Find where the given text appears and provide that cell's center as [X, Y] coordinate. 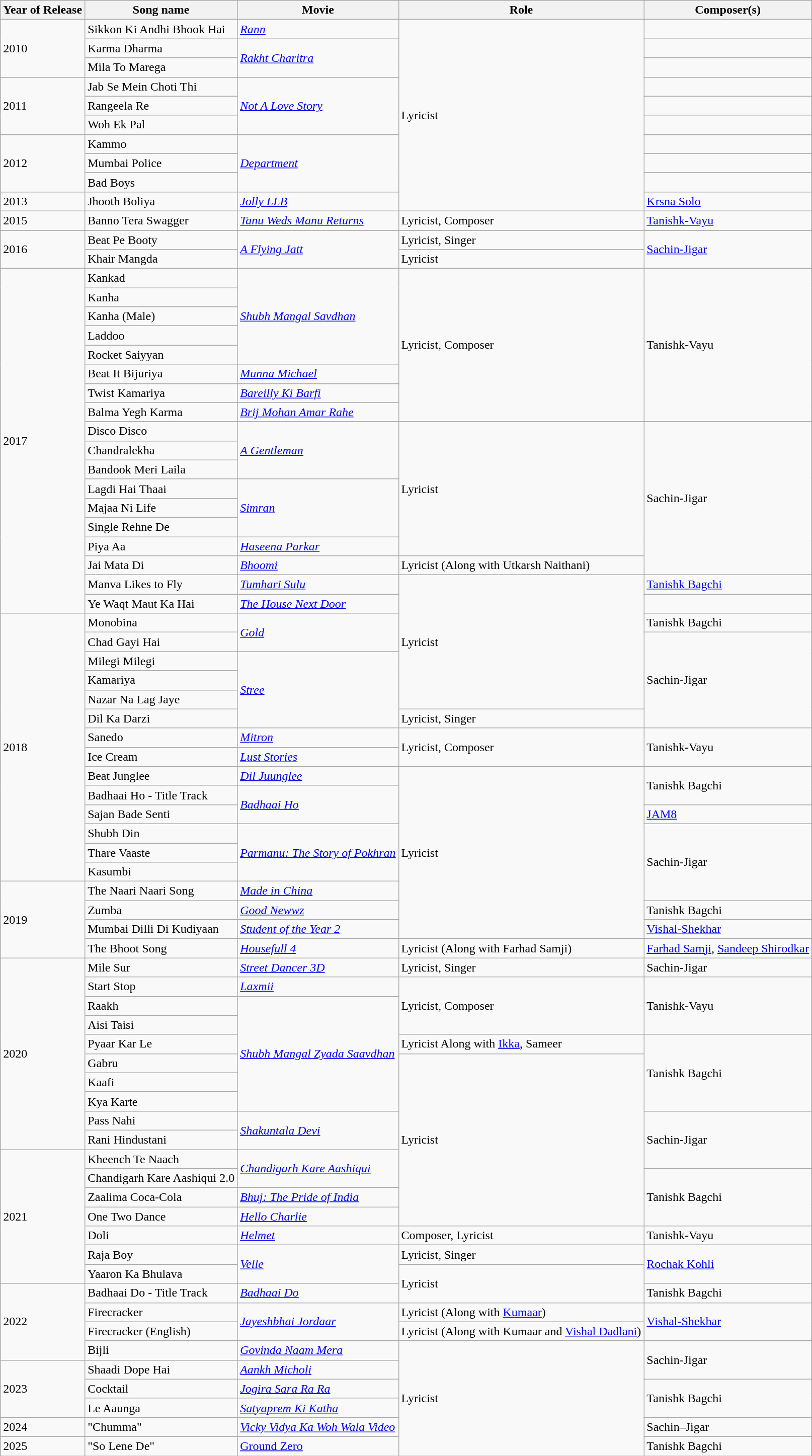
Rann [318, 29]
Pass Nahi [161, 1120]
Shaadi Dope Hai [161, 1369]
Milegi Milegi [161, 661]
Song name [161, 10]
2016 [43, 250]
Kheench Te Naach [161, 1159]
Lyricist Along with Ikka, Sameer [521, 1044]
Kasumbi [161, 872]
Beat Pe Booty [161, 240]
Laxmii [318, 987]
Raja Boy [161, 1255]
Parmanu: The Story of Pokhran [318, 852]
Composer, Lyricist [521, 1236]
Farhad Samji, Sandeep Shirodkar [728, 948]
The Bhoot Song [161, 948]
Movie [318, 10]
Sajan Bade Senti [161, 814]
Brij Mohan Amar Rahe [318, 412]
Start Stop [161, 987]
Kaafi [161, 1082]
Karma Dharma [161, 48]
Jolly LLB [318, 201]
Krsna Solo [728, 201]
Kanha (Male) [161, 316]
Badhaai Do [318, 1293]
Mitron [318, 738]
Manva Likes to Fly [161, 585]
Tumhari Sulu [318, 585]
Balma Yegh Karma [161, 412]
Mumbai Police [161, 163]
A Gentleman [318, 450]
Beat Junglee [161, 776]
Shakuntala Devi [318, 1130]
Made in China [318, 891]
Simran [318, 508]
The House Next Door [318, 604]
Rani Hindustani [161, 1140]
Ground Zero [318, 1446]
2025 [43, 1446]
Govinda Naam Mera [318, 1350]
Velle [318, 1264]
Mile Sur [161, 967]
2015 [43, 220]
Chandigarh Kare Aashiqui 2.0 [161, 1178]
Badhaai Do - Title Track [161, 1293]
Le Aaunga [161, 1408]
Doli [161, 1236]
Sachin–Jigar [728, 1427]
Banno Tera Swagger [161, 220]
Piya Aa [161, 546]
Dil Juunglee [318, 776]
2023 [43, 1389]
Disco Disco [161, 431]
Lyricist (Along with Kumaar) [521, 1312]
Jai Mata Di [161, 565]
Sanedo [161, 738]
Mumbai Dilli Di Kudiyaan [161, 929]
Badhaai Ho [318, 804]
Aankh Micholi [318, 1369]
Cocktail [161, 1389]
2022 [43, 1322]
Helmet [318, 1236]
Khair Mangda [161, 259]
Bareilly Ki Barfi [318, 393]
Twist Kamariya [161, 393]
Kya Karte [161, 1101]
Zaalima Coca-Cola [161, 1197]
Kammo [161, 144]
Monobina [161, 623]
Kankad [161, 278]
Dil Ka Darzi [161, 718]
Shubh Mangal Savdhan [318, 316]
Majaa Ni Life [161, 508]
"So Lene De" [161, 1446]
Thare Vaaste [161, 853]
Firecracker [161, 1312]
Gabru [161, 1063]
Stree [318, 690]
Jogira Sara Ra Ra [318, 1389]
Good Newwz [318, 910]
Shubh Mangal Zyada Saavdhan [318, 1054]
Bijli [161, 1350]
Lyricist (Along with Kumaar and Vishal Dadlani) [521, 1331]
Nazar Na Lag Jaye [161, 699]
Chandigarh Kare Aashiqui [318, 1168]
Sikkon Ki Andhi Bhook Hai [161, 29]
The Naari Naari Song [161, 891]
2019 [43, 920]
Chandralekha [161, 450]
Haseena Parkar [318, 546]
Rochak Kohli [728, 1264]
One Two Dance [161, 1217]
2021 [43, 1216]
Chad Gayi Hai [161, 642]
Lyricist (Along with Utkarsh Naithani) [521, 565]
Lyricist (Along with Farhad Samji) [521, 948]
Munna Michael [318, 374]
Tanu Weds Manu Returns [318, 220]
A Flying Jatt [318, 250]
Beat It Bijuriya [161, 374]
Bandook Meri Laila [161, 469]
Not A Love Story [318, 106]
2013 [43, 201]
2010 [43, 48]
Satyaprem Ki Katha [318, 1408]
2018 [43, 748]
Laddoo [161, 336]
Department [318, 163]
2012 [43, 163]
Rocket Saiyyan [161, 355]
2017 [43, 441]
Ye Waqt Maut Ka Hai [161, 604]
Street Dancer 3D [318, 967]
Aisi Taisi [161, 1025]
Jhooth Boliya [161, 201]
Jab Se Mein Choti Thi [161, 87]
Jayeshbhai Jordaar [318, 1322]
Kamariya [161, 680]
Lagdi Hai Thaai [161, 489]
2024 [43, 1427]
Composer(s) [728, 10]
Single Rehne De [161, 527]
2020 [43, 1054]
Bad Boys [161, 182]
"Chumma" [161, 1427]
Housefull 4 [318, 948]
2011 [43, 106]
Bhoomi [318, 565]
Role [521, 10]
Yaaron Ka Bhulava [161, 1274]
Badhaai Ho - Title Track [161, 795]
Pyaar Kar Le [161, 1044]
Firecracker (English) [161, 1331]
Woh Ek Pal [161, 125]
Shubh Din [161, 833]
Ice Cream [161, 757]
Student of the Year 2 [318, 929]
Year of Release [43, 10]
Lust Stories [318, 757]
Gold [318, 632]
Mila To Marega [161, 67]
Zumba [161, 910]
Hello Charlie [318, 1217]
Rakht Charitra [318, 58]
JAM8 [728, 814]
Raakh [161, 1006]
Vicky Vidya Ka Woh Wala Video [318, 1427]
Bhuj: The Pride of India [318, 1197]
Rangeela Re [161, 106]
Kanha [161, 297]
